Scan for the cell matching the given text and deliver its (x, y) coordinate at center. 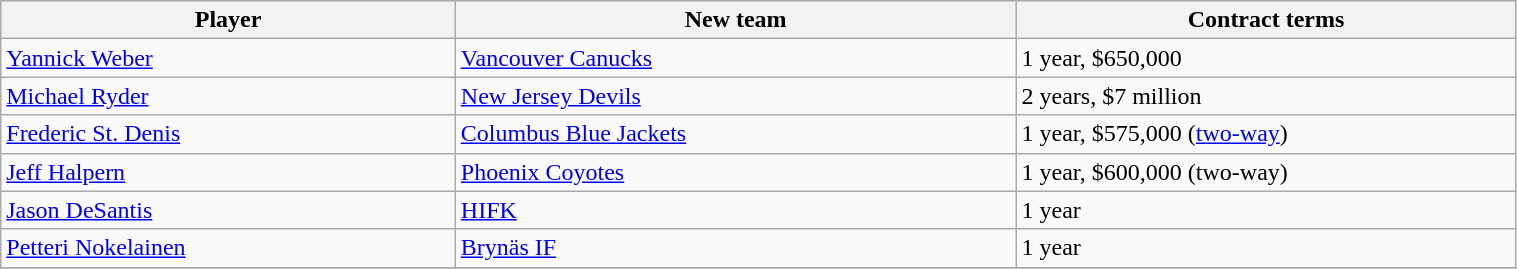
New Jersey Devils (736, 96)
Contract terms (1266, 20)
1 year, $650,000 (1266, 58)
2 years, $7 million (1266, 96)
Player (228, 20)
New team (736, 20)
Yannick Weber (228, 58)
Brynäs IF (736, 248)
Jason DeSantis (228, 210)
Phoenix Coyotes (736, 172)
Columbus Blue Jackets (736, 134)
Petteri Nokelainen (228, 248)
1 year, $575,000 (two-way) (1266, 134)
Michael Ryder (228, 96)
Frederic St. Denis (228, 134)
Vancouver Canucks (736, 58)
1 year, $600,000 (two-way) (1266, 172)
HIFK (736, 210)
Jeff Halpern (228, 172)
